Scan for the cell matching the given text and deliver its (x, y) coordinate at center. 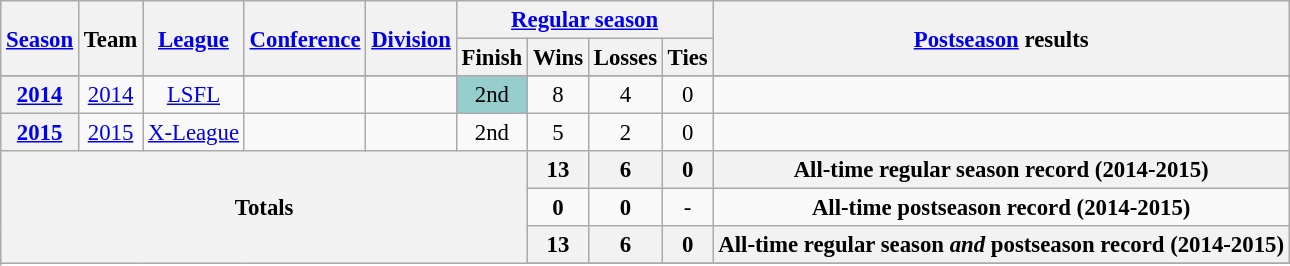
5 (558, 133)
Conference (305, 38)
4 (625, 95)
Finish (492, 58)
Wins (558, 58)
Postseason results (1001, 38)
All-time postseason record (2014-2015) (1001, 208)
All-time regular season record (2014-2015) (1001, 170)
8 (558, 95)
Regular season (584, 20)
Season (40, 38)
X-League (194, 133)
Losses (625, 58)
Totals (264, 208)
All-time regular season and postseason record (2014-2015) (1001, 245)
Ties (688, 58)
League (194, 38)
- (688, 208)
2 (625, 133)
Team (110, 38)
LSFL (194, 95)
Division (411, 38)
